Find where the given text appears and provide that cell's center as [x, y] coordinate. 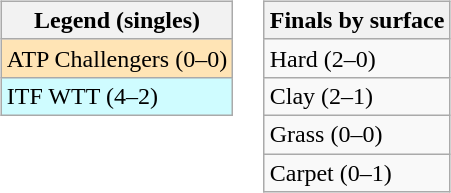
Grass (0–0) [357, 134]
ATP Challengers (0–0) [116, 58]
Hard (2–0) [357, 58]
Clay (2–1) [357, 96]
ITF WTT (4–2) [116, 96]
Finals by surface [357, 20]
Carpet (0–1) [357, 173]
Legend (singles) [116, 20]
